For the text-containing cell, return its midpoint in (X, Y) coordinate format. 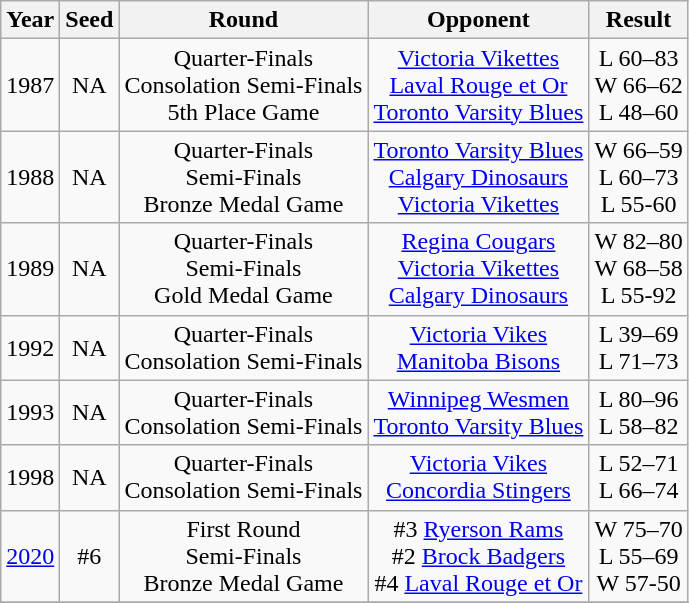
Victoria VikesConcordia Stingers (478, 478)
Victoria VikesManitoba Bisons (478, 348)
Victoria VikettesLaval Rouge et OrToronto Varsity Blues (478, 85)
1987 (30, 85)
W 75–70L 55–69W 57-50 (638, 556)
Opponent (478, 20)
1998 (30, 478)
L 39–69L 71–73 (638, 348)
1988 (30, 177)
1993 (30, 412)
W 82–80W 68–58L 55-92 (638, 269)
Winnipeg WesmenToronto Varsity Blues (478, 412)
#6 (90, 556)
Toronto Varsity BluesCalgary DinosaursVictoria Vikettes (478, 177)
L 60–83W 66–62L 48–60 (638, 85)
First RoundSemi-Finals Bronze Medal Game (244, 556)
Quarter-FinalsSemi-FinalsBronze Medal Game (244, 177)
1989 (30, 269)
Regina CougarsVictoria VikettesCalgary Dinosaurs (478, 269)
Year (30, 20)
W 66–59L 60–73L 55-60 (638, 177)
Quarter-FinalsConsolation Semi-Finals5th Place Game (244, 85)
L 80–96L 58–82 (638, 412)
2020 (30, 556)
1992 (30, 348)
Round (244, 20)
Seed (90, 20)
Result (638, 20)
#3 Ryerson Rams#2 Brock Badgers#4 Laval Rouge et Or (478, 556)
L 52–71L 66–74 (638, 478)
Quarter-FinalsSemi-FinalsGold Medal Game (244, 269)
